Capture the cell that displays the provided text and extract its (x, y) central coordinate. 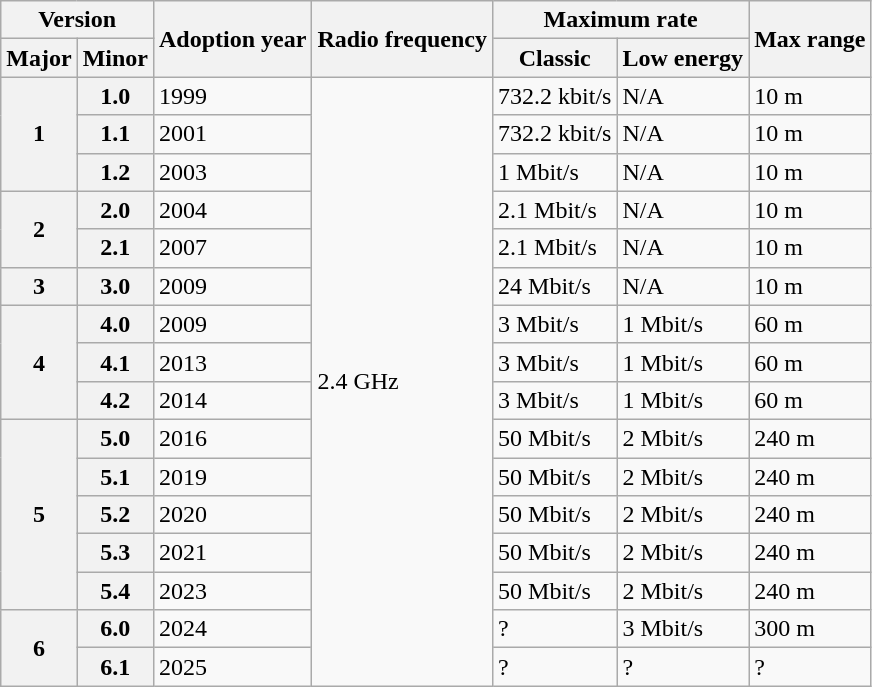
2004 (232, 210)
1.1 (115, 134)
Version (78, 20)
300 m (810, 629)
1.2 (115, 172)
5.4 (115, 591)
2.0 (115, 210)
2021 (232, 553)
2016 (232, 438)
1.0 (115, 96)
3 (39, 286)
2001 (232, 134)
Radio frequency (402, 39)
5.3 (115, 553)
2020 (232, 515)
5.0 (115, 438)
Low energy (683, 58)
2.4 GHz (402, 382)
5 (39, 514)
Major (39, 58)
4.0 (115, 324)
Maximum rate (621, 20)
5.2 (115, 515)
Max range (810, 39)
2013 (232, 362)
2024 (232, 629)
3.0 (115, 286)
6 (39, 648)
2007 (232, 248)
2025 (232, 667)
24 Mbit/s (555, 286)
Minor (115, 58)
2003 (232, 172)
2 (39, 229)
Classic (555, 58)
Adoption year (232, 39)
1999 (232, 96)
6.0 (115, 629)
1 (39, 134)
6.1 (115, 667)
2023 (232, 591)
2.1 (115, 248)
4 (39, 362)
2014 (232, 400)
5.1 (115, 477)
2019 (232, 477)
4.1 (115, 362)
4.2 (115, 400)
